Capture the cell that displays the provided text and extract its [X, Y] central coordinate. 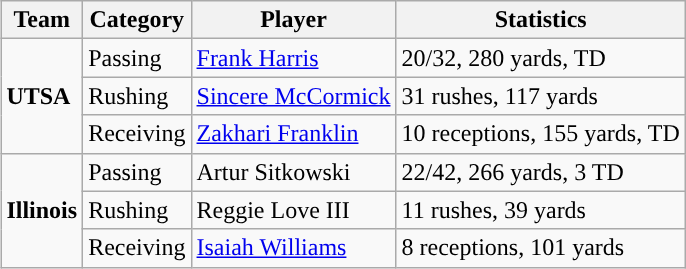
Isaiah Williams [294, 248]
Reggie Love III [294, 210]
Zakhari Franklin [294, 134]
Frank Harris [294, 58]
11 rushes, 39 yards [540, 210]
Player [294, 20]
Category [137, 20]
22/42, 266 yards, 3 TD [540, 172]
Artur Sitkowski [294, 172]
Statistics [540, 20]
10 receptions, 155 yards, TD [540, 134]
Illinois [42, 210]
UTSA [42, 96]
20/32, 280 yards, TD [540, 58]
Sincere McCormick [294, 96]
31 rushes, 117 yards [540, 96]
8 receptions, 101 yards [540, 248]
Team [42, 20]
